From the cell containing the given text, extract its center point as (X, Y) coordinate. 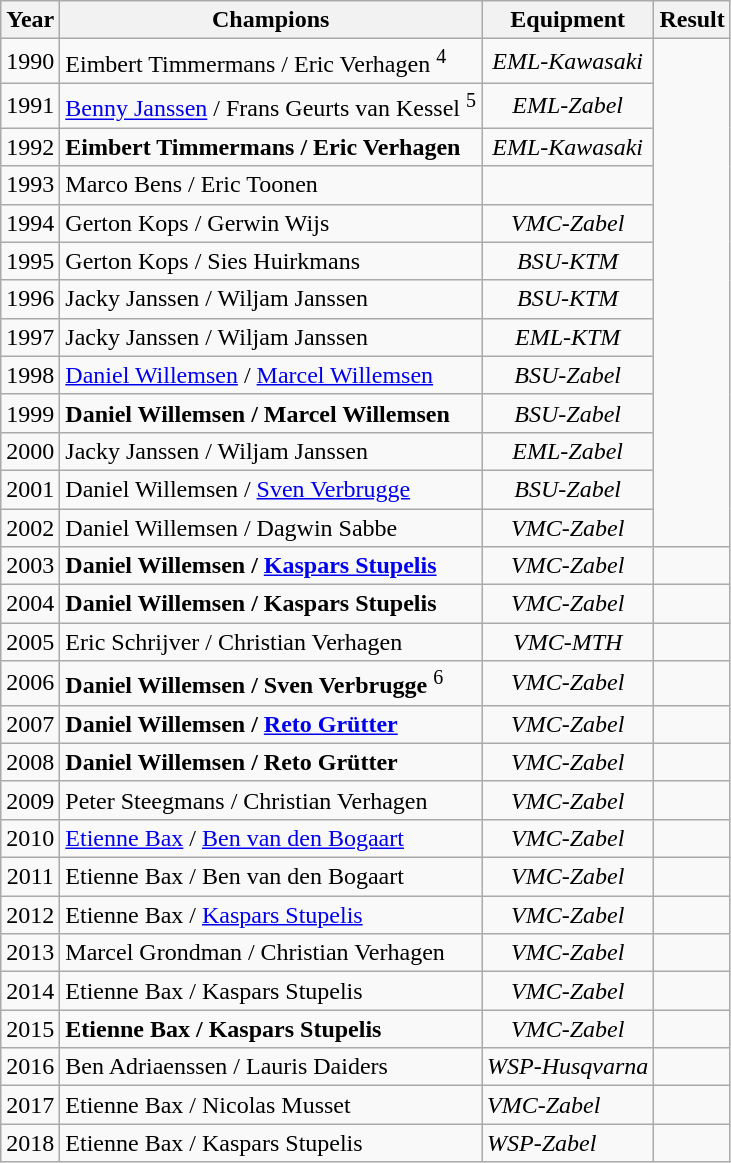
Eimbert Timmermans / Eric Verhagen (271, 147)
1994 (30, 223)
Result (692, 20)
1993 (30, 185)
2012 (30, 915)
Daniel Willemsen / Dagwin Sabbe (271, 528)
1998 (30, 375)
Marcel Grondman / Christian Verhagen (271, 953)
Etienne Bax / Nicolas Musset (271, 1105)
2018 (30, 1143)
Marco Bens / Eric Toonen (271, 185)
2009 (30, 800)
2015 (30, 1029)
Ben Adriaenssen / Lauris Daiders (271, 1067)
Champions (271, 20)
1997 (30, 337)
Gerton Kops / Sies Huirkmans (271, 261)
Peter Steegmans / Christian Verhagen (271, 800)
2010 (30, 839)
1991 (30, 106)
2014 (30, 991)
1990 (30, 62)
2017 (30, 1105)
2011 (30, 877)
1995 (30, 261)
2004 (30, 604)
1996 (30, 299)
2006 (30, 684)
Equipment (568, 20)
Benny Janssen / Frans Geurts van Kessel 5 (271, 106)
1999 (30, 413)
2002 (30, 528)
WSP-Husqvarna (568, 1067)
Eric Schrijver / Christian Verhagen (271, 642)
EML-KTM (568, 337)
2013 (30, 953)
WSP-Zabel (568, 1143)
2005 (30, 642)
2008 (30, 762)
Eimbert Timmermans / Eric Verhagen 4 (271, 62)
Gerton Kops / Gerwin Wijs (271, 223)
2007 (30, 724)
2016 (30, 1067)
Year (30, 20)
Daniel Willemsen / Sven Verbrugge (271, 489)
1992 (30, 147)
2001 (30, 489)
VMC-MTH (568, 642)
Daniel Willemsen / Sven Verbrugge 6 (271, 684)
2000 (30, 451)
2003 (30, 566)
